Extract the (X, Y) coordinate from the center of the cell holding the provided text.  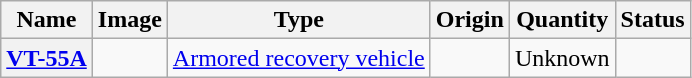
VT-55A (47, 58)
Name (47, 20)
Image (130, 20)
Origin (470, 20)
Armored recovery vehicle (298, 58)
Unknown (562, 58)
Type (298, 20)
Quantity (562, 20)
Status (652, 20)
